Capture the cell that displays the provided text and extract its (X, Y) central coordinate. 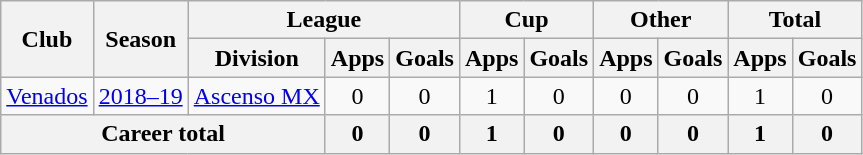
Other (661, 20)
Cup (526, 20)
2018–19 (140, 96)
League (324, 20)
Venados (47, 96)
Career total (164, 134)
Division (256, 58)
Total (795, 20)
Ascenso MX (256, 96)
Club (47, 39)
Season (140, 39)
